Determine the [x, y] coordinate at the center of the cell enclosing the given text.  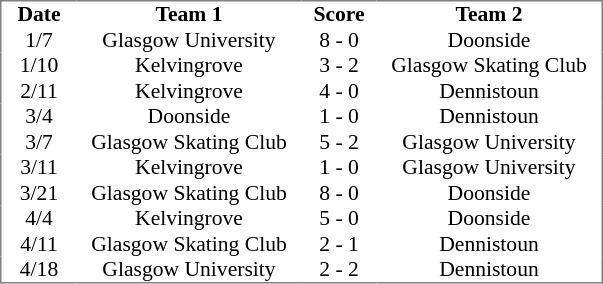
5 - 0 [340, 219]
4/11 [39, 244]
3/11 [39, 167]
3/7 [39, 142]
1/10 [39, 65]
3/21 [39, 193]
2 - 2 [340, 269]
4 - 0 [340, 91]
2 - 1 [340, 244]
Team 1 [188, 14]
Team 2 [489, 14]
4/18 [39, 269]
5 - 2 [340, 142]
2/11 [39, 91]
4/4 [39, 219]
1/7 [39, 40]
Score [340, 14]
Date [39, 14]
3 - 2 [340, 65]
3/4 [39, 117]
